Capture the cell that displays the provided text and extract its [X, Y] central coordinate. 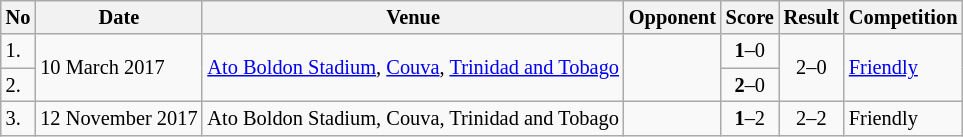
1. [18, 51]
Score [750, 17]
No [18, 17]
10 March 2017 [118, 68]
Opponent [672, 17]
Date [118, 17]
Venue [412, 17]
2–2 [812, 118]
Competition [903, 17]
12 November 2017 [118, 118]
Result [812, 17]
3. [18, 118]
1–0 [750, 51]
2. [18, 85]
1–2 [750, 118]
